Find where the given text appears and provide that cell's center as (X, Y) coordinate. 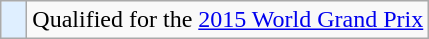
Qualified for the 2015 World Grand Prix (228, 20)
